Capture the cell that displays the provided text and extract its [x, y] central coordinate. 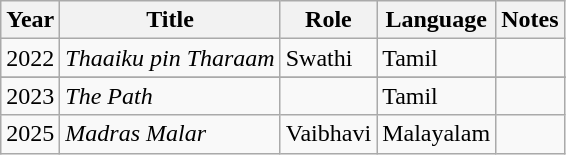
2022 [30, 58]
2023 [30, 96]
Vaibhavi [328, 134]
Thaaiku pin Tharaam [170, 58]
Language [436, 20]
Year [30, 20]
Malayalam [436, 134]
Title [170, 20]
Madras Malar [170, 134]
Notes [530, 20]
The Path [170, 96]
Swathi [328, 58]
Role [328, 20]
2025 [30, 134]
